Determine the [x, y] coordinate at the center of the cell enclosing the given text.  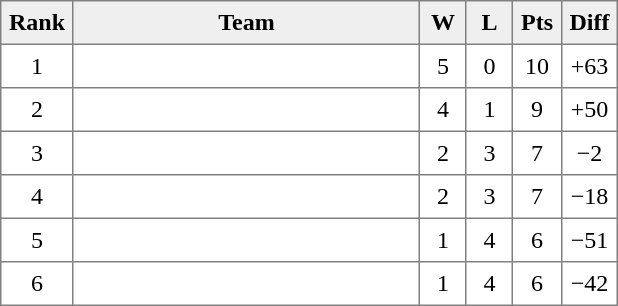
Rank [38, 23]
10 [537, 66]
+63 [589, 66]
L [489, 23]
Diff [589, 23]
−18 [589, 197]
0 [489, 66]
+50 [589, 110]
−51 [589, 240]
−42 [589, 284]
−2 [589, 153]
9 [537, 110]
Pts [537, 23]
Team [246, 23]
W [443, 23]
